Locate the cell with the specified text and output its [x, y] center coordinate. 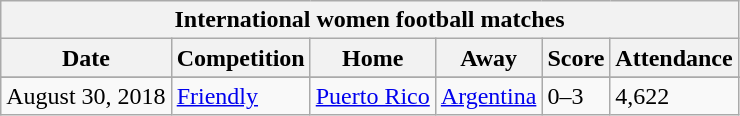
Home [372, 58]
0–3 [576, 96]
Date [86, 58]
Competition [240, 58]
August 30, 2018 [86, 96]
Puerto Rico [372, 96]
Attendance [674, 58]
International women football matches [370, 20]
Score [576, 58]
Away [488, 58]
Friendly [240, 96]
4,622 [674, 96]
Argentina [488, 96]
